Capture the cell that displays the provided text and extract its [x, y] central coordinate. 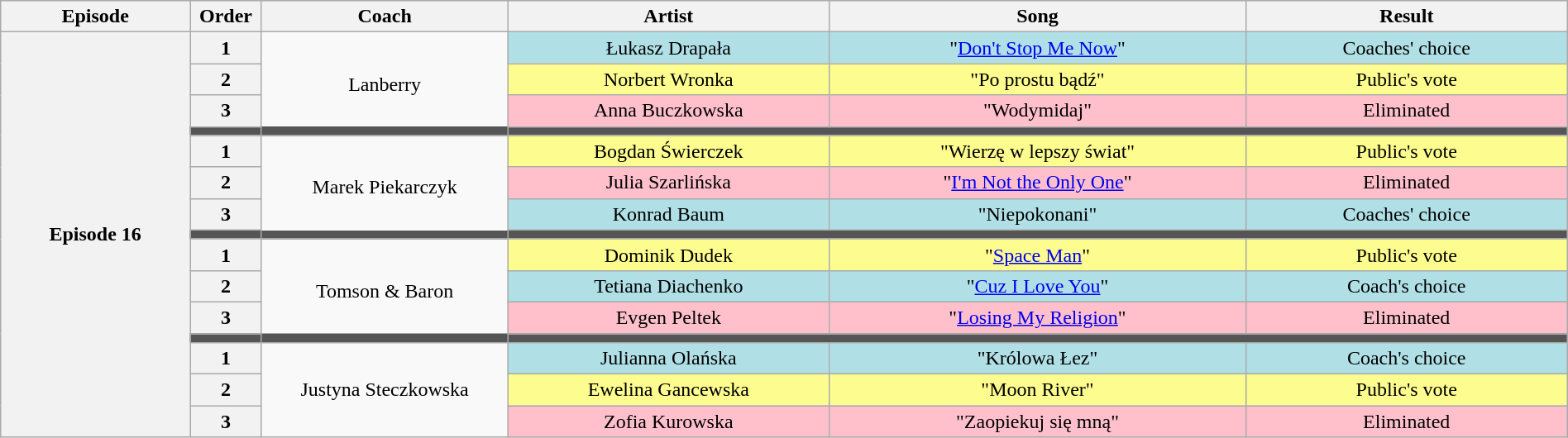
"Wodymidaj" [1037, 111]
Konrad Baum [668, 214]
Łukasz Drapała [668, 48]
Song [1037, 17]
Ewelina Gancewska [668, 390]
Tetiana Diachenko [668, 286]
Julia Szarlińska [668, 183]
Julianna Olańska [668, 359]
Order [227, 17]
"Don't Stop Me Now" [1037, 48]
Episode [96, 17]
Zofia Kurowska [668, 421]
Norbert Wronka [668, 79]
Artist [668, 17]
Justyna Steczkowska [384, 390]
"Cuz I Love You" [1037, 286]
"I'm Not the Only One" [1037, 183]
Evgen Peltek [668, 317]
"Niepokonani" [1037, 214]
"Losing My Religion" [1037, 317]
"Królowa Łez" [1037, 359]
"Po prostu bądź" [1037, 79]
Anna Buczkowska [668, 111]
Bogdan Świerczek [668, 151]
Coach [384, 17]
"Space Man" [1037, 255]
Episode 16 [96, 235]
"Zaopiekuj się mną" [1037, 421]
"Wierzę w lepszy świat" [1037, 151]
"Moon River" [1037, 390]
Lanberry [384, 84]
Dominik Dudek [668, 255]
Tomson & Baron [384, 291]
Result [1406, 17]
Marek Piekarczyk [384, 187]
